Find where the given text appears and provide that cell's center as (X, Y) coordinate. 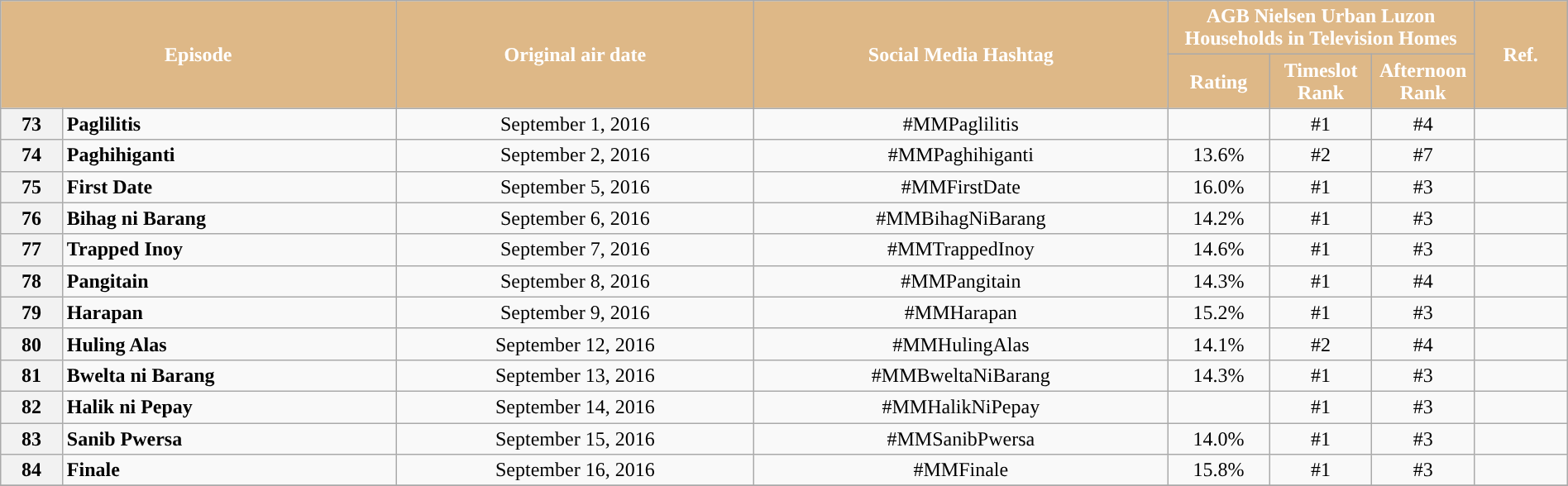
Original air date (576, 55)
14.6% (1219, 250)
77 (31, 250)
#MMHalikNiPepay (961, 407)
#MMPangitain (961, 281)
Bihag ni Barang (228, 218)
First Date (228, 187)
#MMPaglilitis (961, 124)
Social Media Hashtag (961, 55)
Halik ni Pepay (228, 407)
15.2% (1219, 312)
76 (31, 218)
September 13, 2016 (576, 375)
82 (31, 407)
#MMPaghihiganti (961, 155)
Ref. (1520, 55)
#MMHarapan (961, 312)
#MMBweltaNiBarang (961, 375)
Harapan (228, 312)
Rating (1219, 81)
83 (31, 439)
Paglilitis (228, 124)
September 6, 2016 (576, 218)
Sanib Pwersa (228, 439)
September 5, 2016 (576, 187)
13.6% (1219, 155)
14.1% (1219, 344)
Afternoon Rank (1423, 81)
78 (31, 281)
September 1, 2016 (576, 124)
81 (31, 375)
#MMHulingAlas (961, 344)
15.8% (1219, 470)
September 2, 2016 (576, 155)
79 (31, 312)
September 8, 2016 (576, 281)
Trapped Inoy (228, 250)
September 7, 2016 (576, 250)
Pangitain (228, 281)
#MMFirstDate (961, 187)
September 16, 2016 (576, 470)
75 (31, 187)
73 (31, 124)
Finale (228, 470)
#MMBihagNiBarang (961, 218)
80 (31, 344)
September 12, 2016 (576, 344)
Timeslot Rank (1321, 81)
#7 (1423, 155)
16.0% (1219, 187)
#MMSanibPwersa (961, 439)
September 9, 2016 (576, 312)
September 14, 2016 (576, 407)
14.2% (1219, 218)
14.0% (1219, 439)
Bwelta ni Barang (228, 375)
84 (31, 470)
AGB Nielsen Urban Luzon Households in Television Homes (1322, 28)
#MMTrappedInoy (961, 250)
Huling Alas (228, 344)
September 15, 2016 (576, 439)
#MMFinale (961, 470)
Paghihiganti (228, 155)
74 (31, 155)
Episode (198, 55)
